Return the (X, Y) coordinate for the center point of the cell that contains the specified text.  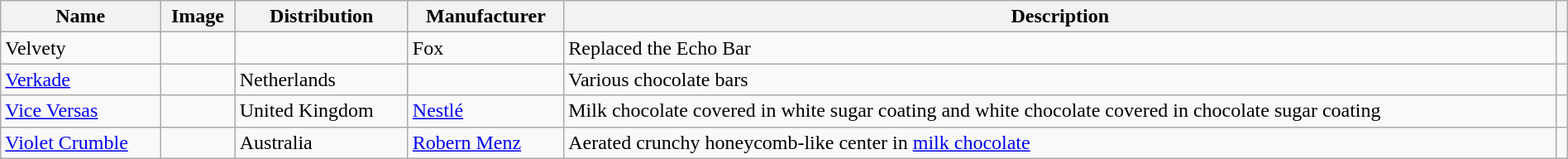
Velvety (81, 48)
Robern Menz (485, 142)
Fox (485, 48)
Replaced the Echo Bar (1060, 48)
Australia (321, 142)
Netherlands (321, 79)
Nestlé (485, 111)
Name (81, 17)
Manufacturer (485, 17)
Description (1060, 17)
Distribution (321, 17)
Violet Crumble (81, 142)
Verkade (81, 79)
United Kingdom (321, 111)
Image (198, 17)
Various chocolate bars (1060, 79)
Milk chocolate covered in white sugar coating and white chocolate covered in chocolate sugar coating (1060, 111)
Aerated crunchy honeycomb-like center in milk chocolate (1060, 142)
Vice Versas (81, 111)
